Output the [x, y] coordinate of the center of the cell containing the given text.  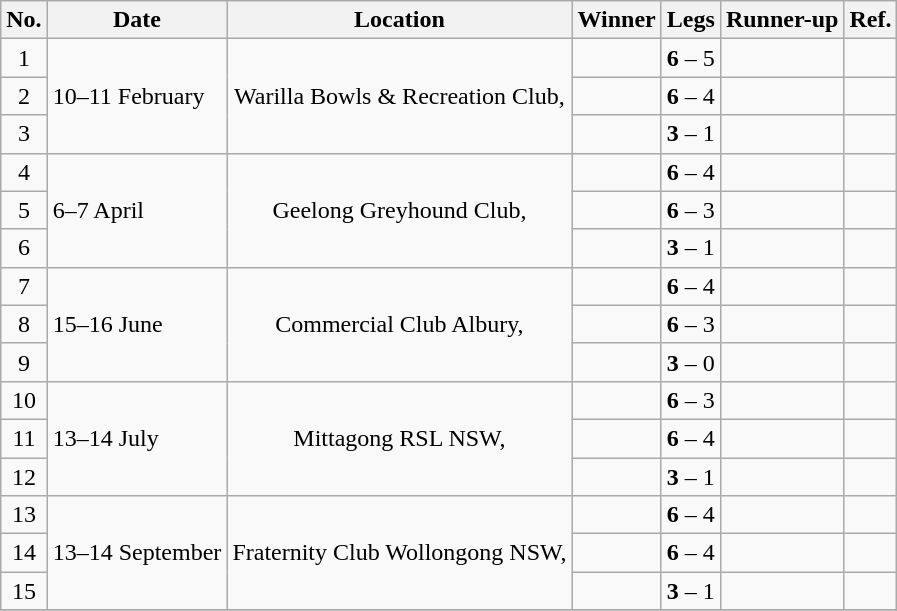
Geelong Greyhound Club, [400, 210]
4 [24, 172]
8 [24, 324]
13–14 September [137, 553]
13 [24, 515]
10 [24, 400]
Mittagong RSL NSW, [400, 438]
13–14 July [137, 438]
2 [24, 96]
Ref. [870, 20]
No. [24, 20]
Runner-up [782, 20]
7 [24, 286]
11 [24, 438]
15–16 June [137, 324]
Fraternity Club Wollongong NSW, [400, 553]
Date [137, 20]
10–11 February [137, 96]
Legs [690, 20]
Winner [616, 20]
Warilla Bowls & Recreation Club, [400, 96]
Commercial Club Albury, [400, 324]
6–7 April [137, 210]
3 [24, 134]
3 – 0 [690, 362]
14 [24, 553]
1 [24, 58]
15 [24, 591]
5 [24, 210]
6 [24, 248]
9 [24, 362]
Location [400, 20]
12 [24, 477]
6 – 5 [690, 58]
